Pinpoint the cell where the given text exists, returning its (X, Y) midpoint coordinate. 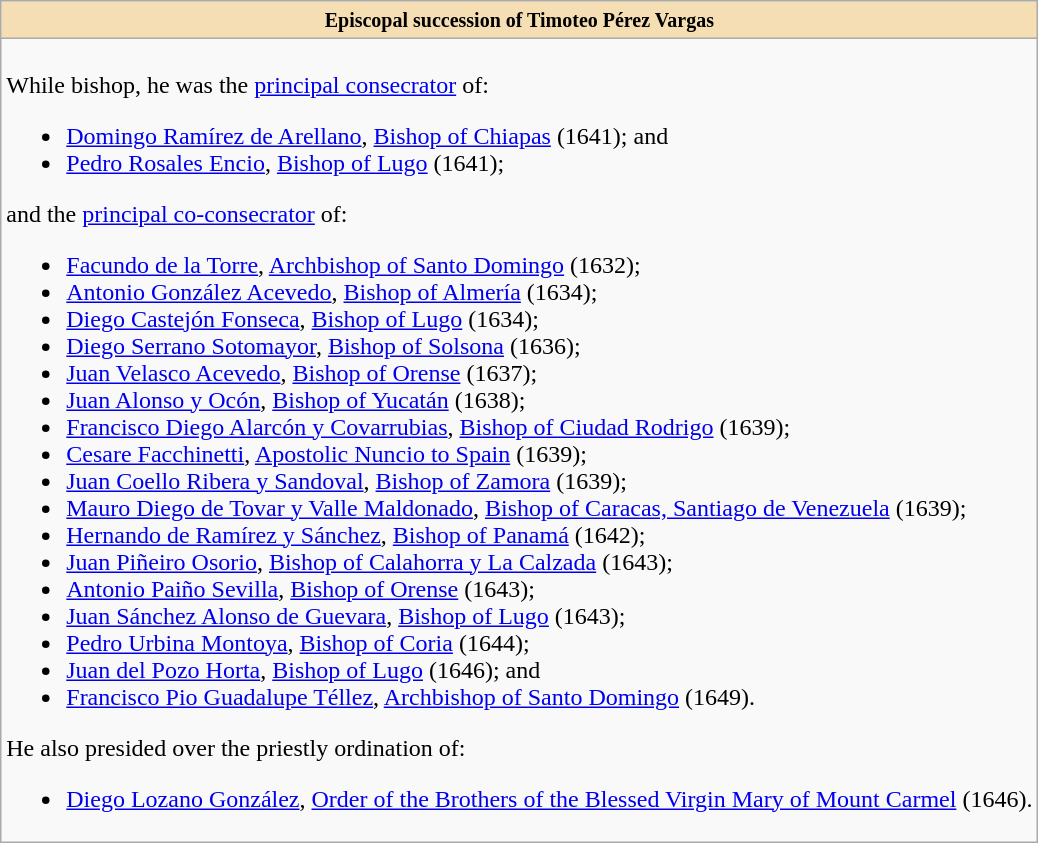
Episcopal succession of Timoteo Pérez Vargas (520, 20)
